Find where the given text appears and provide that cell's center as [X, Y] coordinate. 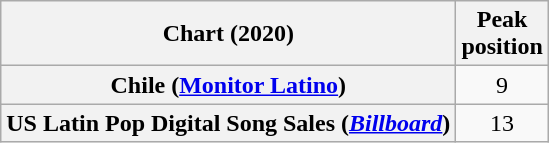
9 [502, 85]
Chile (Monitor Latino) [228, 85]
Chart (2020) [228, 34]
Peakposition [502, 34]
US Latin Pop Digital Song Sales (Billboard) [228, 123]
13 [502, 123]
